Provide the (X, Y) coordinate of the cell's center where the given text is located.  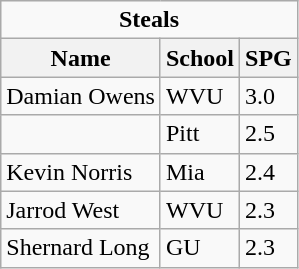
Jarrod West (81, 210)
Mia (200, 172)
3.0 (269, 96)
Damian Owens (81, 96)
School (200, 58)
Kevin Norris (81, 172)
SPG (269, 58)
2.5 (269, 134)
2.4 (269, 172)
Name (81, 58)
Shernard Long (81, 248)
Steals (150, 20)
Pitt (200, 134)
GU (200, 248)
